Detect which cell encompasses the target text, then output its [x, y] center coordinate. 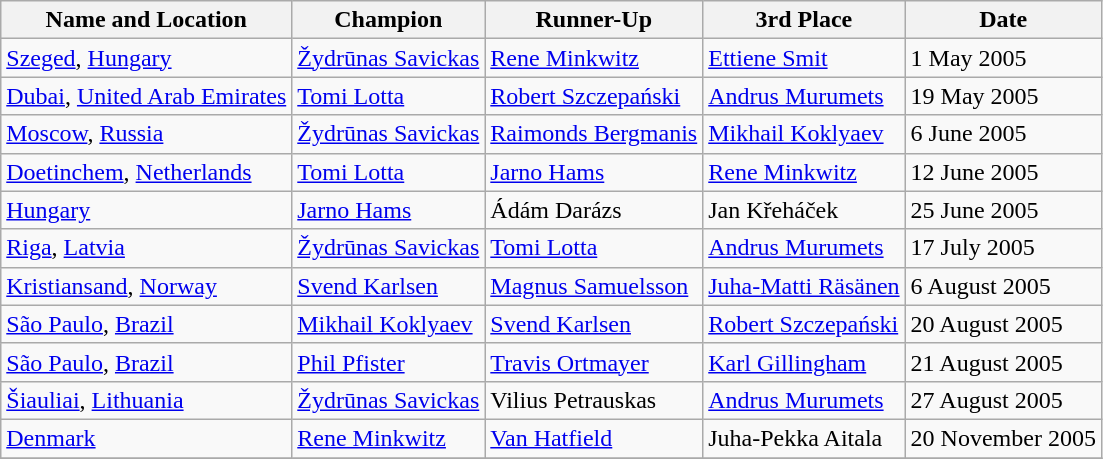
Jan Křeháček [804, 210]
27 August 2005 [1003, 400]
Ádám Darázs [594, 210]
Date [1003, 20]
Dubai, United Arab Emirates [146, 96]
6 August 2005 [1003, 286]
21 August 2005 [1003, 362]
20 August 2005 [1003, 324]
Riga, Latvia [146, 248]
Karl Gillingham [804, 362]
Champion [388, 20]
12 June 2005 [1003, 172]
Juha-Pekka Aitala [804, 438]
17 July 2005 [1003, 248]
25 June 2005 [1003, 210]
Runner-Up [594, 20]
Juha-Matti Räsänen [804, 286]
3rd Place [804, 20]
Szeged, Hungary [146, 58]
Raimonds Bergmanis [594, 134]
1 May 2005 [1003, 58]
Doetinchem, Netherlands [146, 172]
Ettiene Smit [804, 58]
Moscow, Russia [146, 134]
Vilius Petrauskas [594, 400]
19 May 2005 [1003, 96]
20 November 2005 [1003, 438]
Hungary [146, 210]
Kristiansand, Norway [146, 286]
Denmark [146, 438]
6 June 2005 [1003, 134]
Šiauliai, Lithuania [146, 400]
Magnus Samuelsson [594, 286]
Travis Ortmayer [594, 362]
Name and Location [146, 20]
Phil Pfister [388, 362]
Van Hatfield [594, 438]
